Identify which cell holds the provided text, then report its (X, Y) central coordinate. 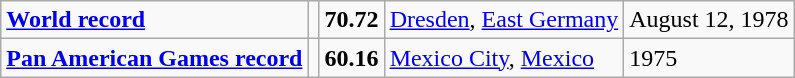
70.72 (352, 20)
Pan American Games record (154, 58)
Mexico City, Mexico (504, 58)
World record (154, 20)
1975 (709, 58)
August 12, 1978 (709, 20)
60.16 (352, 58)
Dresden, East Germany (504, 20)
